Identify which cell holds the provided text, then report its [x, y] central coordinate. 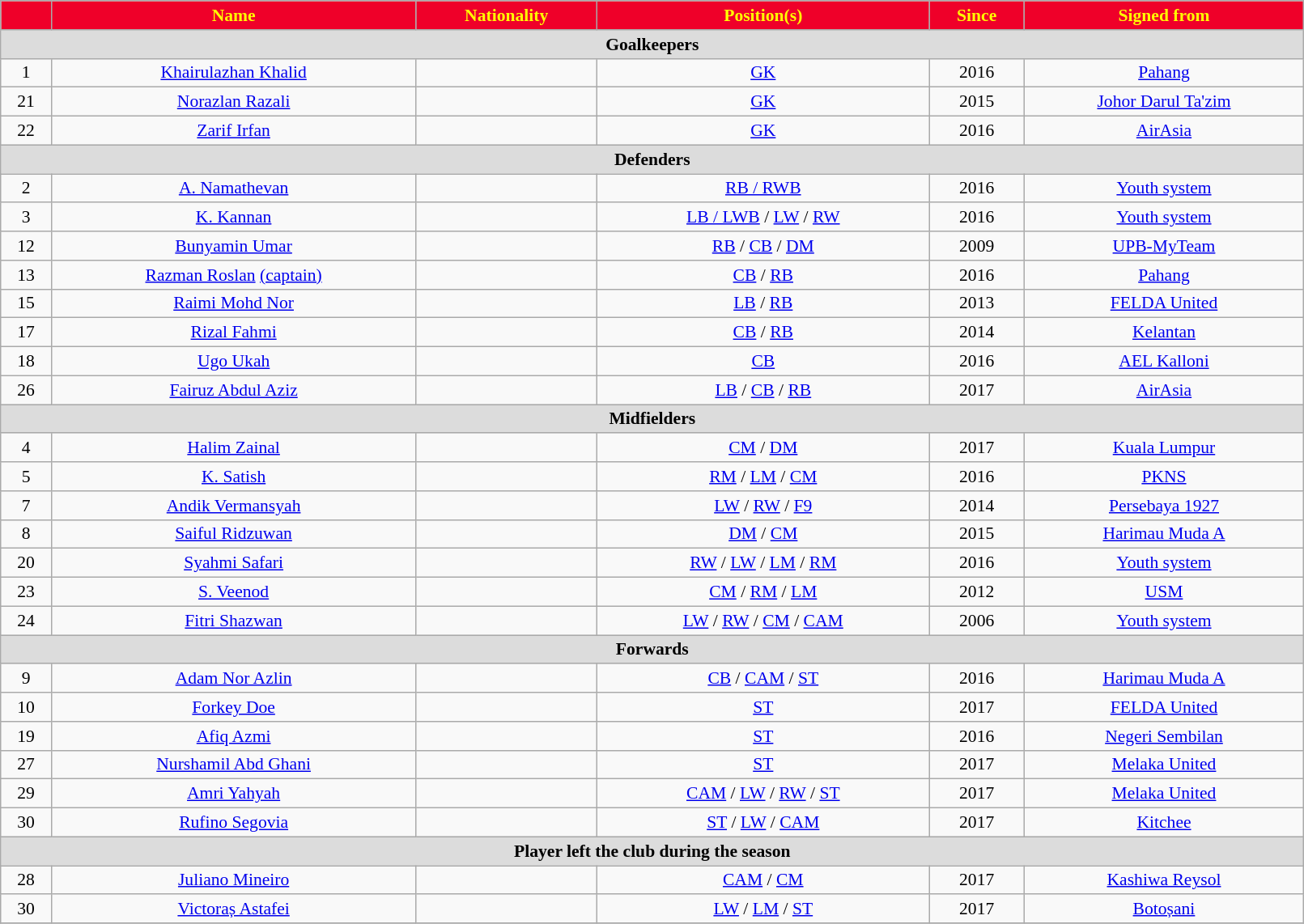
Nurshamil Abd Ghani [233, 765]
Johor Darul Ta'zim [1164, 102]
Victoraș Astafei [233, 909]
5 [26, 477]
CM / DM [762, 448]
Botoșani [1164, 909]
DM / CM [762, 534]
Forwards [652, 650]
18 [26, 362]
A. Namathevan [233, 189]
Kashiwa Reysol [1164, 880]
LB / RB [762, 303]
Signed from [1164, 15]
29 [26, 794]
Rizal Fahmi [233, 333]
2013 [976, 303]
LW / RW / F9 [762, 506]
Name [233, 15]
3 [26, 218]
12 [26, 246]
Afiq Azmi [233, 736]
Since [976, 15]
Fairuz Abdul Aziz [233, 390]
CAM / CM [762, 880]
LW / RW / CM / CAM [762, 621]
Norazlan Razali [233, 102]
UPB-MyTeam [1164, 246]
7 [26, 506]
27 [26, 765]
CB / CAM / ST [762, 679]
2006 [976, 621]
Goalkeepers [652, 45]
9 [26, 679]
Fitri Shazwan [233, 621]
Forkey Doe [233, 707]
Adam Nor Azlin [233, 679]
10 [26, 707]
RW / LW / LM / RM [762, 563]
Kelantan [1164, 333]
RM / LM / CM [762, 477]
Halim Zainal [233, 448]
Position(s) [762, 15]
2012 [976, 592]
AEL Kalloni [1164, 362]
ST / LW / CAM [762, 823]
K. Kannan [233, 218]
17 [26, 333]
K. Satish [233, 477]
Nationality [507, 15]
4 [26, 448]
Syahmi Safari [233, 563]
CB [762, 362]
Zarif Irfan [233, 131]
1 [26, 73]
LB / CB / RB [762, 390]
21 [26, 102]
Ugo Ukah [233, 362]
2 [26, 189]
USM [1164, 592]
20 [26, 563]
CAM / LW / RW / ST [762, 794]
13 [26, 275]
Khairulazhan Khalid [233, 73]
Juliano Mineiro [233, 880]
Kuala Lumpur [1164, 448]
Midfielders [652, 419]
Negeri Sembilan [1164, 736]
Kitchee [1164, 823]
Razman Roslan (captain) [233, 275]
26 [26, 390]
28 [26, 880]
Defenders [652, 159]
Rufino Segovia [233, 823]
8 [26, 534]
LB / LWB / LW / RW [762, 218]
22 [26, 131]
Andik Vermansyah [233, 506]
Bunyamin Umar [233, 246]
Persebaya 1927 [1164, 506]
PKNS [1164, 477]
Amri Yahyah [233, 794]
RB / RWB [762, 189]
24 [26, 621]
RB / CB / DM [762, 246]
S. Veenod [233, 592]
Raimi Mohd Nor [233, 303]
2009 [976, 246]
23 [26, 592]
Player left the club during the season [652, 851]
Saiful Ridzuwan [233, 534]
15 [26, 303]
19 [26, 736]
LW / LM / ST [762, 909]
CM / RM / LM [762, 592]
